Identify which cell holds the provided text, then report its [x, y] central coordinate. 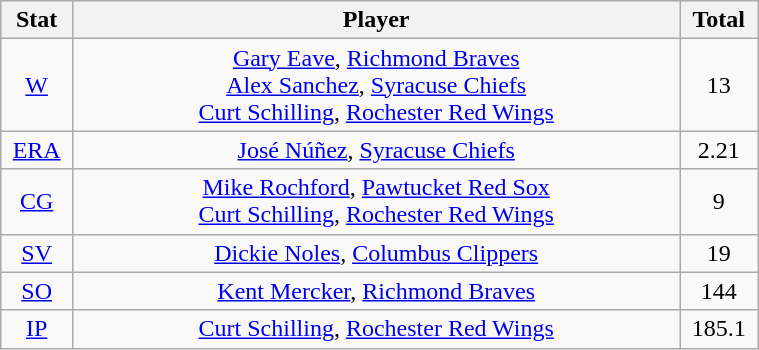
SV [37, 253]
19 [719, 253]
Mike Rochford, Pawtucket Red Sox Curt Schilling, Rochester Red Wings [376, 202]
144 [719, 291]
Kent Mercker, Richmond Braves [376, 291]
ERA [37, 150]
CG [37, 202]
SO [37, 291]
Dickie Noles, Columbus Clippers [376, 253]
Curt Schilling, Rochester Red Wings [376, 329]
185.1 [719, 329]
Player [376, 20]
Gary Eave, Richmond Braves Alex Sanchez, Syracuse Chiefs Curt Schilling, Rochester Red Wings [376, 85]
Stat [37, 20]
13 [719, 85]
Total [719, 20]
IP [37, 329]
José Núñez, Syracuse Chiefs [376, 150]
9 [719, 202]
2.21 [719, 150]
W [37, 85]
